Pinpoint the cell where the given text exists, returning its [x, y] midpoint coordinate. 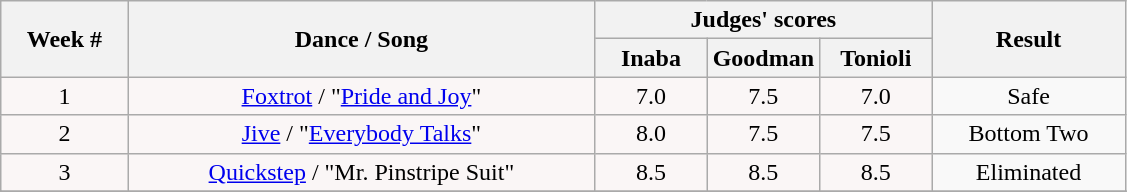
3 [64, 172]
Foxtrot / "Pride and Joy" [362, 96]
Bottom Two [1028, 134]
Result [1028, 39]
Goodman [763, 58]
Safe [1028, 96]
8.0 [651, 134]
Dance / Song [362, 39]
1 [64, 96]
Eliminated [1028, 172]
Quickstep / "Mr. Pinstripe Suit" [362, 172]
Week # [64, 39]
2 [64, 134]
Judges' scores [764, 20]
Jive / "Everybody Talks" [362, 134]
Inaba [651, 58]
Tonioli [876, 58]
